Return [X, Y] of the center of cell containing provided text 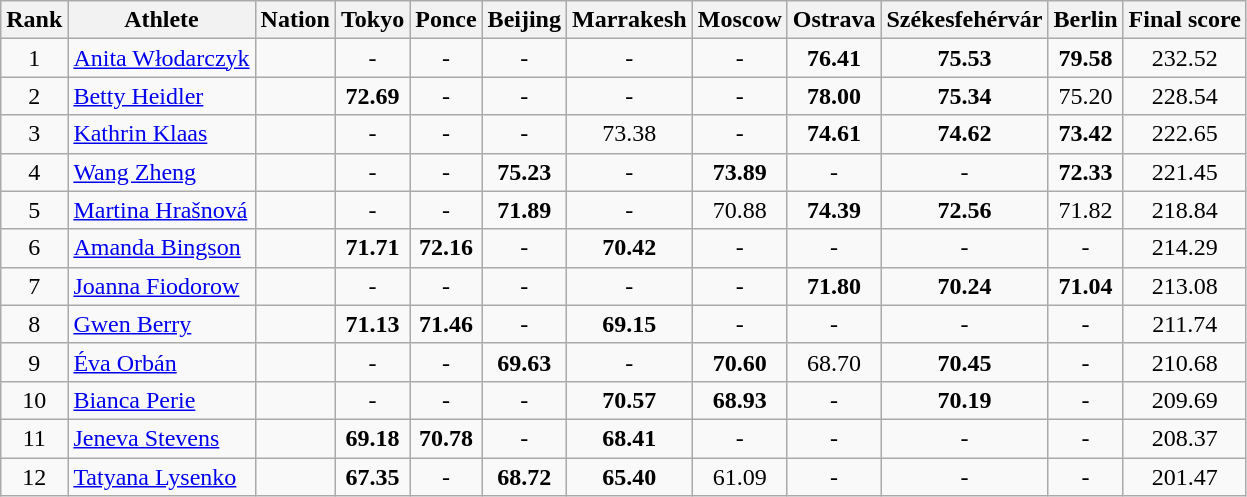
228.54 [1184, 96]
74.39 [834, 210]
71.80 [834, 286]
208.37 [1184, 438]
9 [34, 362]
68.70 [834, 362]
72.69 [372, 96]
75.53 [964, 58]
Ponce [446, 20]
70.24 [964, 286]
72.56 [964, 210]
5 [34, 210]
71.04 [1086, 286]
2 [34, 96]
69.15 [629, 324]
221.45 [1184, 172]
70.78 [446, 438]
75.20 [1086, 96]
78.00 [834, 96]
214.29 [1184, 248]
71.89 [524, 210]
209.69 [1184, 400]
Joanna Fiodorow [162, 286]
Ostrava [834, 20]
Székesfehérvár [964, 20]
Éva Orbán [162, 362]
70.42 [629, 248]
210.68 [1184, 362]
Anita Włodarczyk [162, 58]
Marrakesh [629, 20]
76.41 [834, 58]
Final score [1184, 20]
71.46 [446, 324]
232.52 [1184, 58]
218.84 [1184, 210]
Nation [295, 20]
12 [34, 477]
75.34 [964, 96]
65.40 [629, 477]
1 [34, 58]
6 [34, 248]
Beijing [524, 20]
201.47 [1184, 477]
70.45 [964, 362]
7 [34, 286]
68.72 [524, 477]
Berlin [1086, 20]
72.33 [1086, 172]
Kathrin Klaas [162, 134]
3 [34, 134]
67.35 [372, 477]
222.65 [1184, 134]
73.89 [740, 172]
68.93 [740, 400]
69.18 [372, 438]
79.58 [1086, 58]
70.57 [629, 400]
Wang Zheng [162, 172]
Bianca Perie [162, 400]
Jeneva Stevens [162, 438]
72.16 [446, 248]
Rank [34, 20]
74.62 [964, 134]
Athlete [162, 20]
61.09 [740, 477]
Moscow [740, 20]
Gwen Berry [162, 324]
71.13 [372, 324]
8 [34, 324]
Tatyana Lysenko [162, 477]
Amanda Bingson [162, 248]
73.42 [1086, 134]
70.88 [740, 210]
69.63 [524, 362]
Martina Hrašnová [162, 210]
70.19 [964, 400]
73.38 [629, 134]
213.08 [1184, 286]
Betty Heidler [162, 96]
71.82 [1086, 210]
10 [34, 400]
11 [34, 438]
68.41 [629, 438]
70.60 [740, 362]
75.23 [524, 172]
71.71 [372, 248]
Tokyo [372, 20]
4 [34, 172]
211.74 [1184, 324]
74.61 [834, 134]
